Return the [X, Y] coordinate for the center point of the cell that contains the specified text.  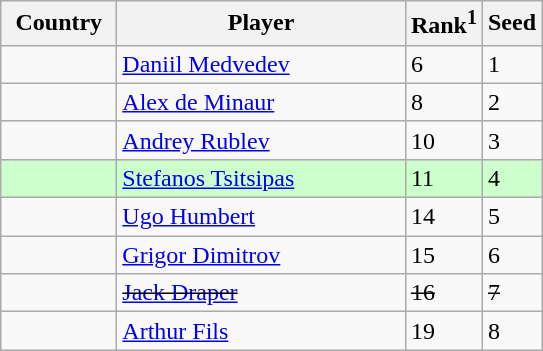
Arthur Fils [262, 331]
Stefanos Tsitsipas [262, 178]
5 [512, 217]
Daniil Medvedev [262, 64]
10 [444, 140]
16 [444, 293]
Ugo Humbert [262, 217]
Rank1 [444, 24]
14 [444, 217]
3 [512, 140]
Andrey Rublev [262, 140]
Grigor Dimitrov [262, 255]
19 [444, 331]
Alex de Minaur [262, 102]
2 [512, 102]
Player [262, 24]
Seed [512, 24]
4 [512, 178]
7 [512, 293]
Jack Draper [262, 293]
11 [444, 178]
1 [512, 64]
15 [444, 255]
Country [59, 24]
